For the text-containing cell, return its midpoint in [x, y] coordinate format. 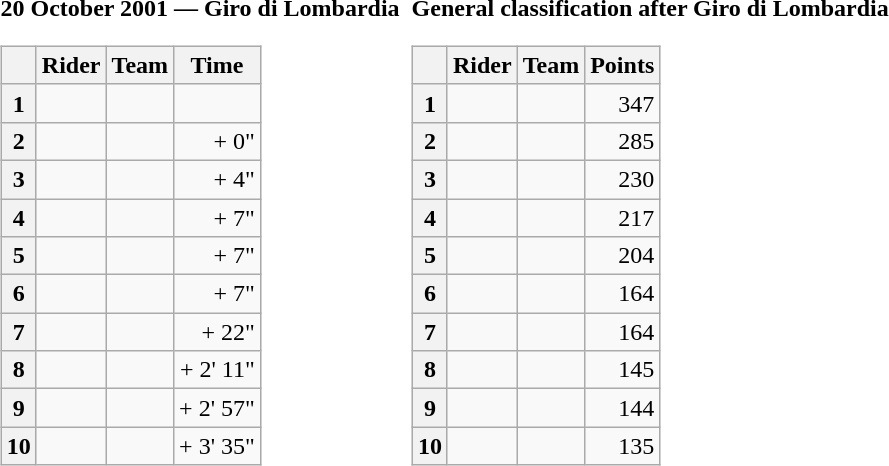
+ 2' 11" [218, 370]
Points [622, 65]
Time [218, 65]
+ 22" [218, 332]
135 [622, 446]
+ 3' 35" [218, 446]
145 [622, 370]
217 [622, 217]
144 [622, 408]
+ 0" [218, 141]
204 [622, 256]
+ 4" [218, 179]
+ 2' 57" [218, 408]
230 [622, 179]
285 [622, 141]
347 [622, 103]
